Scan for the cell matching the given text and deliver its (x, y) coordinate at center. 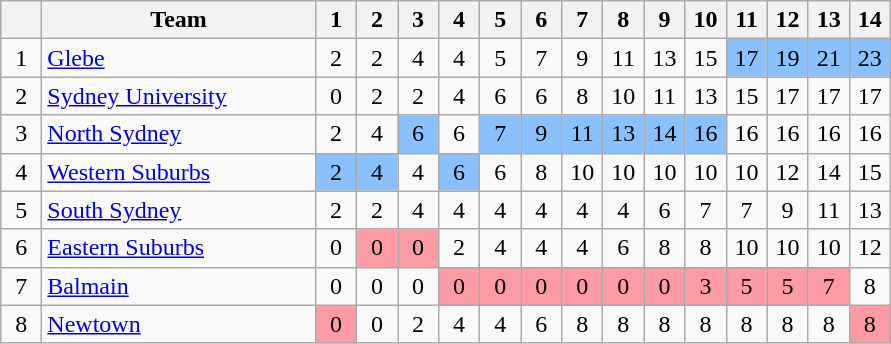
Eastern Suburbs (179, 248)
23 (870, 58)
Team (179, 20)
North Sydney (179, 134)
21 (828, 58)
Newtown (179, 324)
Glebe (179, 58)
19 (788, 58)
Balmain (179, 286)
Western Suburbs (179, 172)
South Sydney (179, 210)
Sydney University (179, 96)
